Find where the given text appears and provide that cell's center as (X, Y) coordinate. 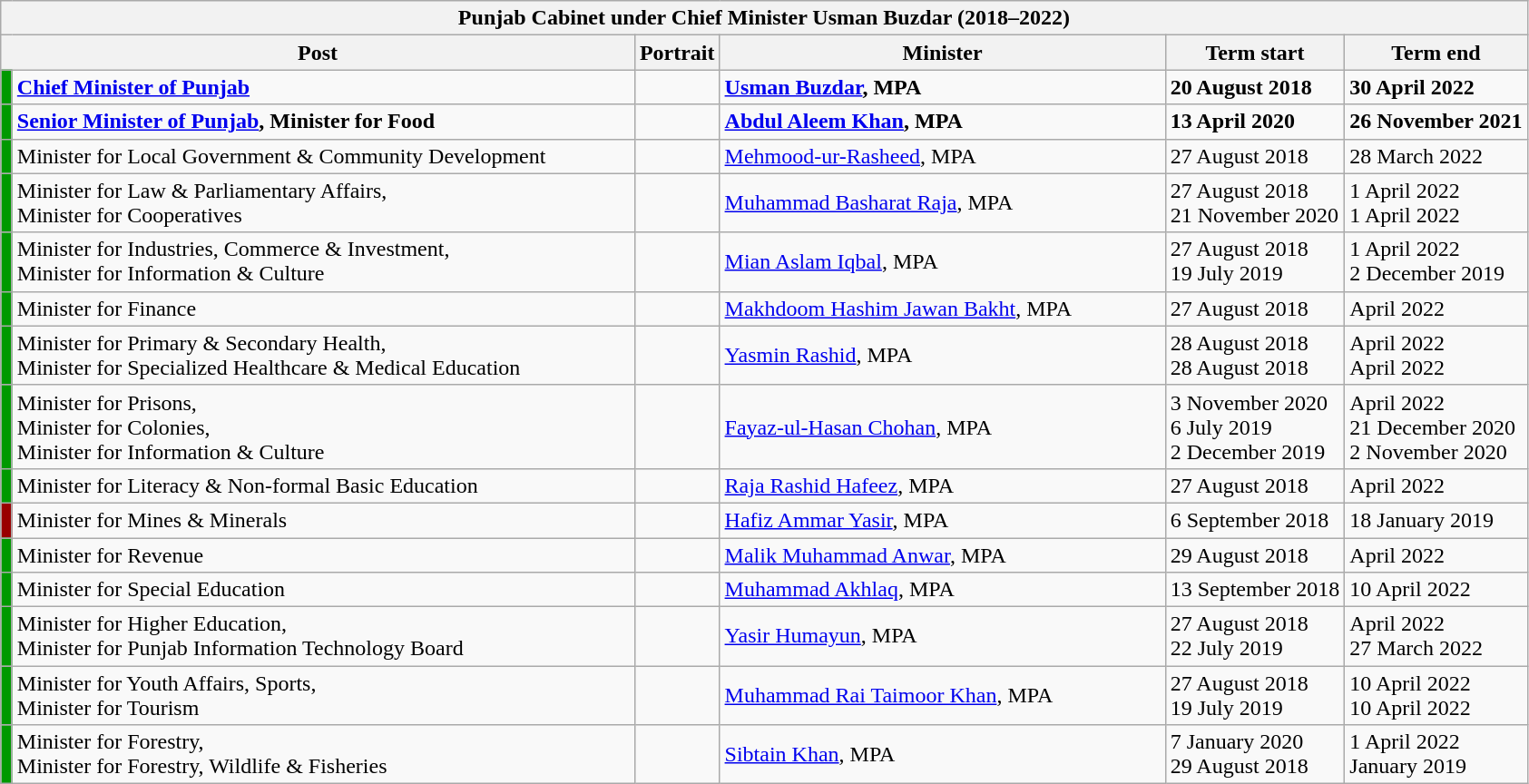
18 January 2019 (1436, 520)
Minister for Industries, Commerce & Investment,Minister for Information & Culture (323, 261)
Minister for Special Education (323, 590)
Mian Aslam Iqbal, MPA (942, 261)
April 202221 December 20202 November 2020 (1436, 426)
Usman Buzdar, MPA (942, 87)
13 September 2018 (1255, 590)
Minister for Forestry,Minister for Forestry, Wildlife & Fisheries (323, 755)
Term end (1436, 53)
Fayaz-ul-Hasan Chohan, MPA (942, 426)
April 2022April 2022 (1436, 356)
13 April 2020 (1255, 122)
7 January 202029 August 2018 (1255, 755)
Minister (942, 53)
28 March 2022 (1436, 156)
27 August 201822 July 2019 (1255, 637)
Makhdoom Hashim Jawan Bakht, MPA (942, 309)
Post (318, 53)
6 September 2018 (1255, 520)
Punjab Cabinet under Chief Minister Usman Buzdar (2018–2022) (764, 18)
Muhammad Basharat Raja, MPA (942, 203)
Muhammad Akhlaq, MPA (942, 590)
Muhammad Rai Taimoor Khan, MPA (942, 695)
Minister for Finance (323, 309)
1 April 20222 December 2019 (1436, 261)
Minister for Literacy & Non-formal Basic Education (323, 485)
30 April 2022 (1436, 87)
29 August 2018 (1255, 554)
April 202227 March 2022 (1436, 637)
28 August 201828 August 2018 (1255, 356)
Portrait (677, 53)
Minister for Primary & Secondary Health,Minister for Specialized Healthcare & Medical Education (323, 356)
Minister for Prisons,Minister for Colonies,Minister for Information & Culture (323, 426)
Minister for Youth Affairs, Sports,Minister for Tourism (323, 695)
Yasir Humayun, MPA (942, 637)
27 August 201821 November 2020 (1255, 203)
3 November 20206 July 20192 December 2019 (1255, 426)
Chief Minister of Punjab (323, 87)
Raja Rashid Hafeez, MPA (942, 485)
Yasmin Rashid, MPA (942, 356)
Hafiz Ammar Yasir, MPA (942, 520)
26 November 2021 (1436, 122)
Mehmood-ur-Rasheed, MPA (942, 156)
Minister for Revenue (323, 554)
10 April 2022 (1436, 590)
Minister for Higher Education,Minister for Punjab Information Technology Board (323, 637)
Malik Muhammad Anwar, MPA (942, 554)
Sibtain Khan, MPA (942, 755)
Senior Minister of Punjab, Minister for Food (323, 122)
Minister for Local Government & Community Development (323, 156)
10 April 202210 April 2022 (1436, 695)
Term start (1255, 53)
Minister for Law & Parliamentary Affairs,Minister for Cooperatives (323, 203)
Abdul Aleem Khan, MPA (942, 122)
Minister for Mines & Minerals (323, 520)
20 August 2018 (1255, 87)
1 April 2022January 2019 (1436, 755)
1 April 20221 April 2022 (1436, 203)
